Output the [X, Y] coordinate of the center of the cell containing the given text.  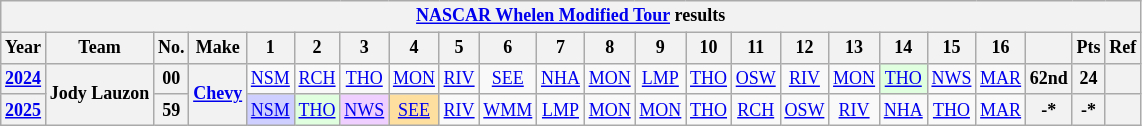
Make [218, 48]
6 [508, 48]
7 [561, 48]
Jody Lauzon [99, 94]
4 [414, 48]
11 [756, 48]
62nd [1048, 78]
WMM [508, 110]
3 [364, 48]
2024 [24, 78]
5 [459, 48]
Pts [1088, 48]
14 [903, 48]
59 [172, 110]
Ref [1123, 48]
2025 [24, 110]
13 [854, 48]
Chevy [218, 94]
1 [270, 48]
No. [172, 48]
10 [709, 48]
00 [172, 78]
Year [24, 48]
16 [1001, 48]
NASCAR Whelen Modified Tour results [571, 16]
2 [317, 48]
8 [610, 48]
Team [99, 48]
24 [1088, 78]
12 [804, 48]
15 [952, 48]
9 [660, 48]
